Search for the cell housing the specified text and yield its (X, Y) center coordinate. 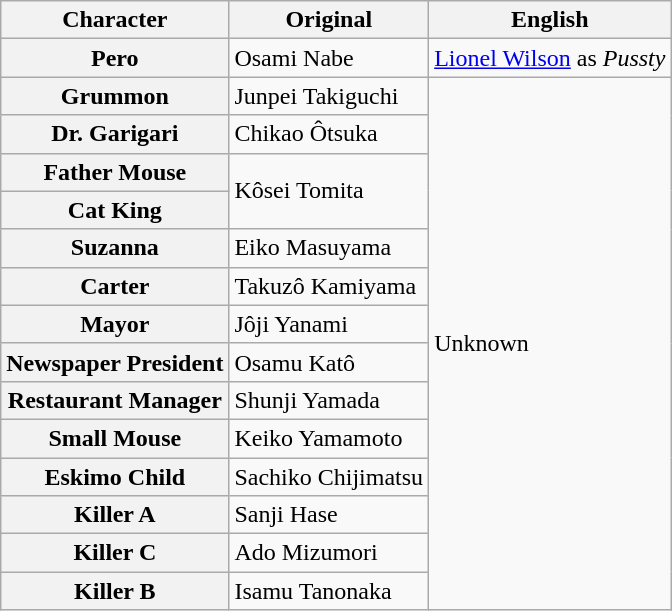
Ado Mizumori (329, 553)
English (550, 20)
Unknown (550, 344)
Small Mouse (115, 438)
Eiko Masuyama (329, 248)
Suzanna (115, 248)
Original (329, 20)
Junpei Takiguchi (329, 96)
Dr. Garigari (115, 134)
Lionel Wilson as Pussty (550, 58)
Cat King (115, 210)
Killer A (115, 515)
Osami Nabe (329, 58)
Sachiko Chijimatsu (329, 477)
Carter (115, 286)
Kôsei Tomita (329, 191)
Eskimo Child (115, 477)
Chikao Ôtsuka (329, 134)
Keiko Yamamoto (329, 438)
Takuzô Kamiyama (329, 286)
Shunji Yamada (329, 400)
Killer B (115, 591)
Sanji Hase (329, 515)
Isamu Tanonaka (329, 591)
Jôji Yanami (329, 324)
Father Mouse (115, 172)
Newspaper President (115, 362)
Osamu Katô (329, 362)
Character (115, 20)
Grummon (115, 96)
Restaurant Manager (115, 400)
Killer C (115, 553)
Pero (115, 58)
Mayor (115, 324)
